Return the (X, Y) coordinate for the center point of the cell that contains the specified text.  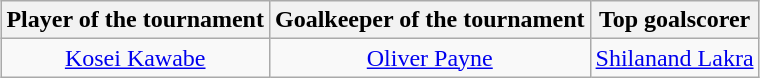
Shilanand Lakra (674, 58)
Top goalscorer (674, 20)
Oliver Payne (430, 58)
Player of the tournament (136, 20)
Kosei Kawabe (136, 58)
Goalkeeper of the tournament (430, 20)
